For the text-containing cell, return its midpoint in [X, Y] coordinate format. 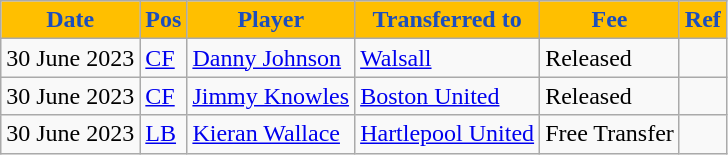
Ref [702, 20]
Date [70, 20]
Jimmy Knowles [271, 96]
Transferred to [448, 20]
Pos [164, 20]
Walsall [448, 58]
Player [271, 20]
Fee [610, 20]
LB [164, 134]
Danny Johnson [271, 58]
Kieran Wallace [271, 134]
Hartlepool United [448, 134]
Free Transfer [610, 134]
Boston United [448, 96]
